Provide the [X, Y] coordinate of the cell's center where the given text is located.  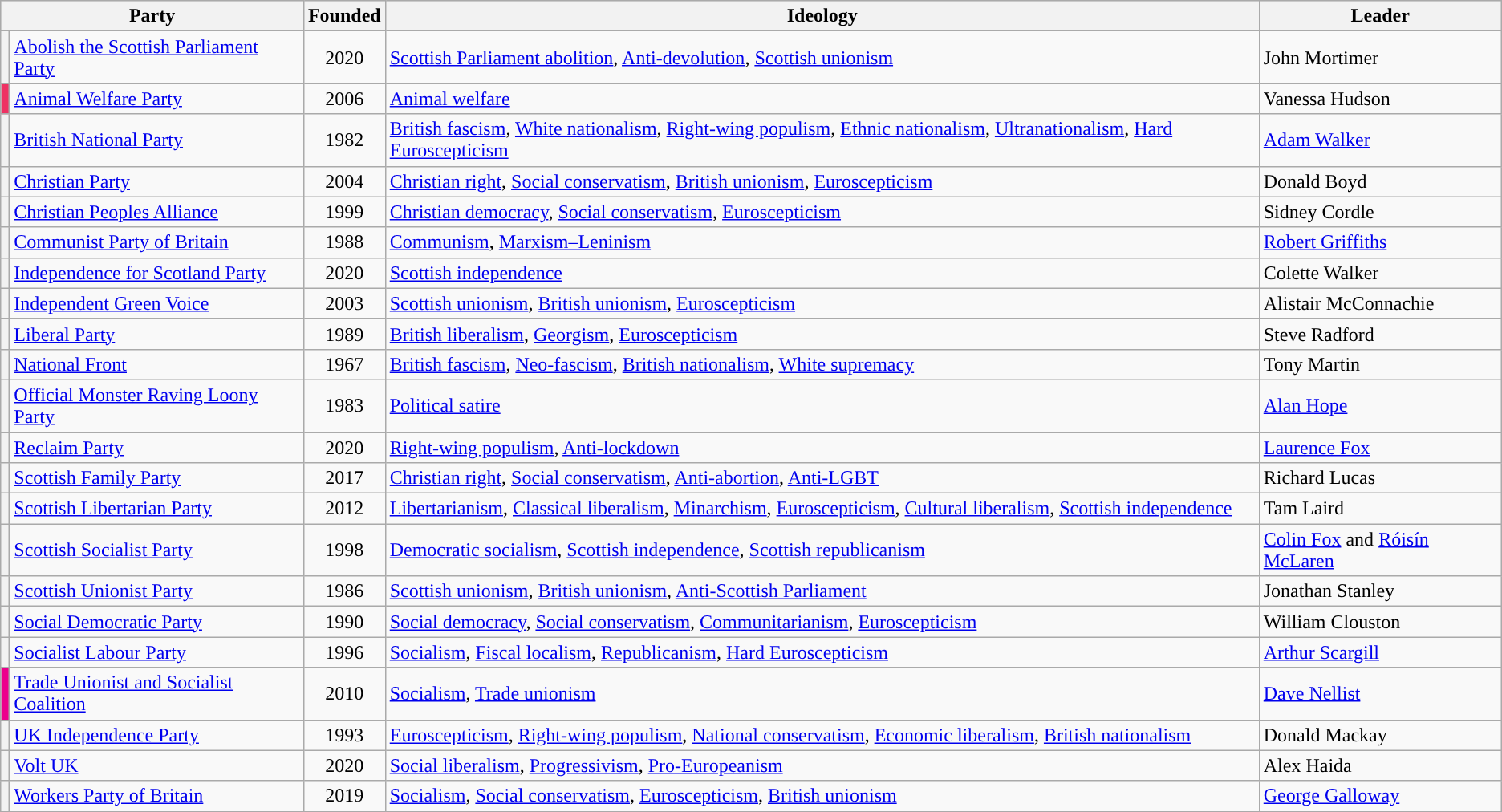
British National Party [157, 140]
1967 [344, 364]
2010 [344, 693]
1998 [344, 550]
Independent Green Voice [157, 303]
Animal Welfare Party [157, 99]
1983 [344, 406]
William Clouston [1380, 622]
British liberalism, Georgism, Euroscepticism [822, 334]
Alan Hope [1380, 406]
Steve Radford [1380, 334]
1986 [344, 591]
Liberal Party [157, 334]
British fascism, White nationalism, Right-wing populism, Ethnic nationalism, Ultranationalism, Hard Euroscepticism [822, 140]
Socialist Labour Party [157, 652]
Christian Peoples Alliance [157, 212]
Socialism, Trade unionism [822, 693]
Arthur Scargill [1380, 652]
UK Independence Party [157, 735]
Scottish Parliament abolition, Anti-devolution, Scottish unionism [822, 58]
Party [152, 16]
Sidney Cordle [1380, 212]
National Front [157, 364]
Colette Walker [1380, 273]
1999 [344, 212]
John Mortimer [1380, 58]
Jonathan Stanley [1380, 591]
Social Democratic Party [157, 622]
Communism, Marxism–Leninism [822, 242]
2003 [344, 303]
Scottish unionism, British unionism, Anti-Scottish Parliament [822, 591]
Adam Walker [1380, 140]
Socialism, Fiscal localism, Republicanism, Hard Euroscepticism [822, 652]
Leader [1380, 16]
1996 [344, 652]
1982 [344, 140]
Colin Fox and Róisín McLaren [1380, 550]
1989 [344, 334]
Political satire [822, 406]
Christian right, Social conservatism, British unionism, Euroscepticism [822, 181]
Official Monster Raving Loony Party [157, 406]
Abolish the Scottish Parliament Party [157, 58]
Richard Lucas [1380, 478]
Christian Party [157, 181]
Reclaim Party [157, 447]
2004 [344, 181]
Alistair McConnachie [1380, 303]
2019 [344, 796]
Volt UK [157, 765]
Socialism, Social conservatism, Euroscepticism, British unionism [822, 796]
2006 [344, 99]
2017 [344, 478]
Social liberalism, Progressivism, Pro-Europeanism [822, 765]
Workers Party of Britain [157, 796]
Laurence Fox [1380, 447]
Animal welfare [822, 99]
Tony Martin [1380, 364]
Vanessa Hudson [1380, 99]
Christian right, Social conservatism, Anti-abortion, Anti-LGBT [822, 478]
Libertarianism, Classical liberalism, Minarchism, Euroscepticism, Cultural liberalism, Scottish independence [822, 509]
1990 [344, 622]
Founded [344, 16]
Right-wing populism, Anti-lockdown [822, 447]
Independence for Scotland Party [157, 273]
Social democracy, Social conservatism, Communitarianism, Euroscepticism [822, 622]
Scottish Socialist Party [157, 550]
Robert Griffiths [1380, 242]
Trade Unionist and Socialist Coalition [157, 693]
Donald Mackay [1380, 735]
Ideology [822, 16]
Dave Nellist [1380, 693]
Alex Haida [1380, 765]
Scottish Unionist Party [157, 591]
Christian democracy, Social conservatism, Euroscepticism [822, 212]
George Galloway [1380, 796]
Democratic socialism, Scottish independence, Scottish republicanism [822, 550]
Communist Party of Britain [157, 242]
Scottish Libertarian Party [157, 509]
Tam Laird [1380, 509]
1993 [344, 735]
1988 [344, 242]
Scottish unionism, British unionism, Euroscepticism [822, 303]
British fascism, Neo-fascism, British nationalism, White supremacy [822, 364]
Scottish Family Party [157, 478]
Euroscepticism, Right-wing populism, National conservatism, Economic liberalism, British nationalism [822, 735]
Scottish independence [822, 273]
2012 [344, 509]
Donald Boyd [1380, 181]
